Return (x, y) of the center of cell containing provided text 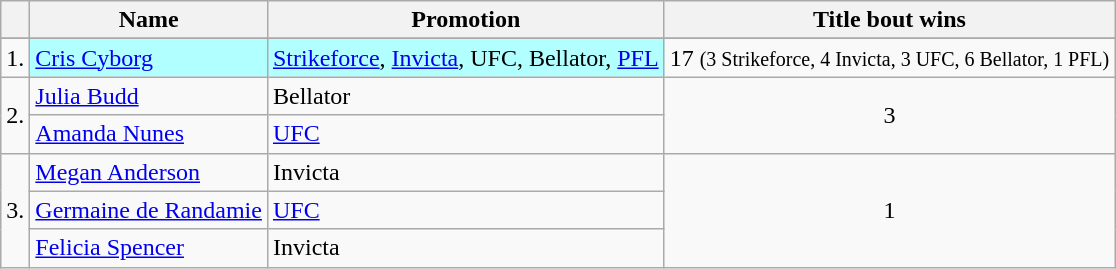
Megan Anderson (149, 172)
Felicia Spencer (149, 248)
Bellator (466, 96)
3 (890, 115)
Julia Budd (149, 96)
1. (16, 58)
1 (890, 210)
Strikeforce, Invicta, UFC, Bellator, PFL (466, 58)
Germaine de Randamie (149, 210)
Cris Cyborg (149, 58)
Promotion (466, 20)
Name (149, 20)
17 (3 Strikeforce, 4 Invicta, 3 UFC, 6 Bellator, 1 PFL) (890, 58)
Title bout wins (890, 20)
3. (16, 210)
Amanda Nunes (149, 134)
2. (16, 115)
